For the text-containing cell, return its midpoint in [x, y] coordinate format. 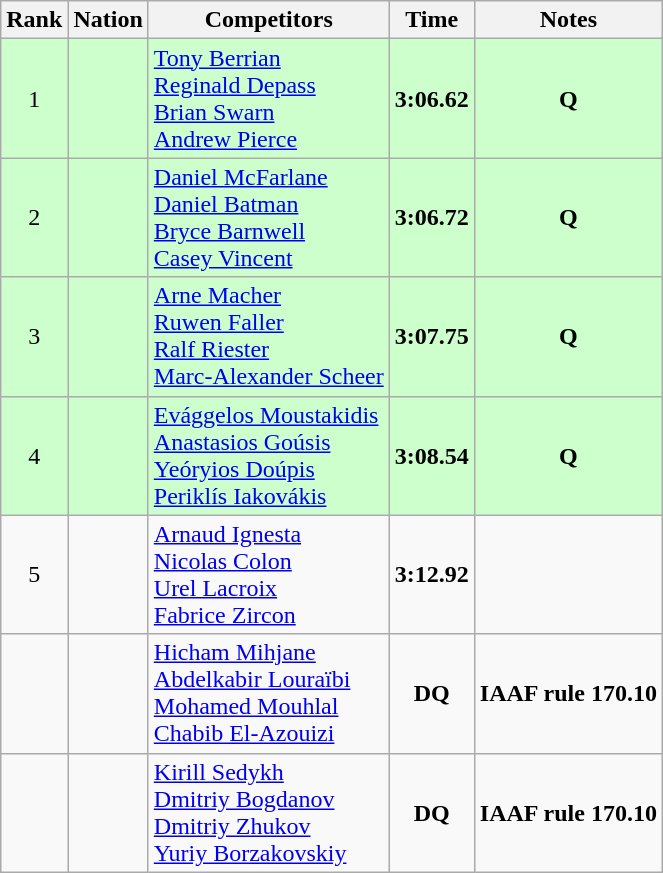
3:07.75 [432, 336]
Arne MacherRuwen FallerRalf RiesterMarc-Alexander Scheer [268, 336]
Nation [108, 20]
Time [432, 20]
Arnaud IgnestaNicolas ColonUrel LacroixFabrice Zircon [268, 574]
Tony BerrianReginald DepassBrian SwarnAndrew Pierce [268, 98]
3:06.62 [432, 98]
1 [34, 98]
Hicham MihjaneAbdelkabir LouraïbiMohamed MouhlalChabib El-Azouizi [268, 694]
3 [34, 336]
3:08.54 [432, 456]
5 [34, 574]
Notes [568, 20]
4 [34, 456]
2 [34, 218]
Rank [34, 20]
Kirill SedykhDmitriy BogdanovDmitriy ZhukovYuriy Borzakovskiy [268, 812]
3:12.92 [432, 574]
Competitors [268, 20]
Daniel McFarlaneDaniel BatmanBryce BarnwellCasey Vincent [268, 218]
3:06.72 [432, 218]
Evággelos MoustakidisAnastasios GoúsisYeóryios DoúpisPeriklís Iakovákis [268, 456]
